Extract the (X, Y) coordinate from the center of the cell holding the provided text.  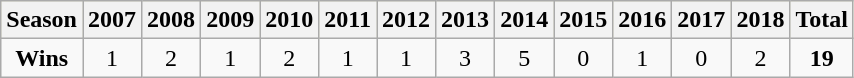
Wins (42, 58)
2016 (642, 20)
2010 (290, 20)
19 (822, 58)
2011 (348, 20)
2014 (524, 20)
2012 (406, 20)
2013 (466, 20)
5 (524, 58)
2017 (702, 20)
2009 (230, 20)
3 (466, 58)
Total (822, 20)
2008 (172, 20)
2018 (760, 20)
Season (42, 20)
2015 (584, 20)
2007 (112, 20)
